Locate the cell with the specified text and output its (X, Y) center coordinate. 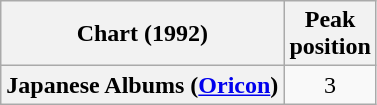
Chart (1992) (142, 34)
3 (330, 85)
Japanese Albums (Oricon) (142, 85)
Peak position (330, 34)
